Scan for the cell matching the given text and deliver its [X, Y] coordinate at center. 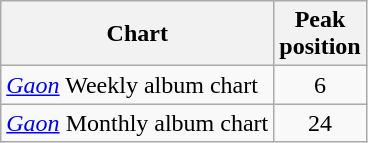
24 [320, 123]
Chart [138, 34]
6 [320, 85]
Gaon Monthly album chart [138, 123]
Peakposition [320, 34]
Gaon Weekly album chart [138, 85]
